Capture the cell that displays the provided text and extract its (x, y) central coordinate. 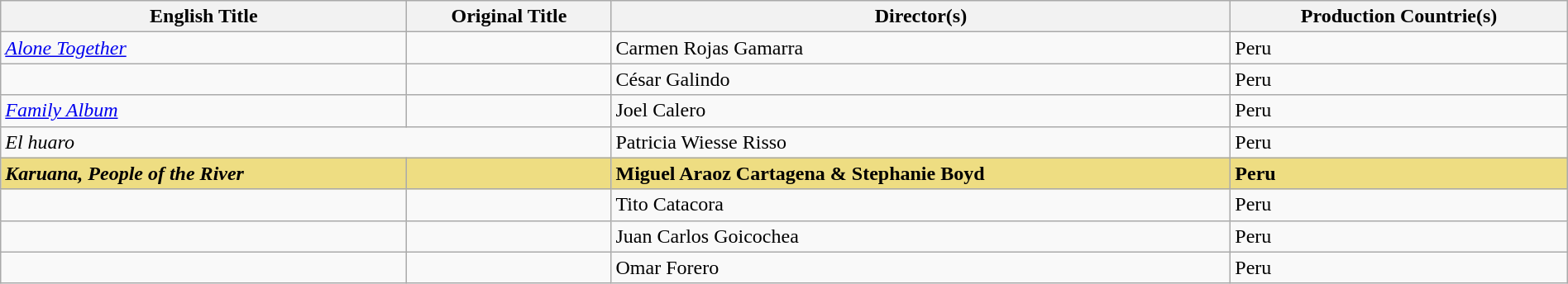
Omar Forero (921, 267)
Karuana, People of the River (203, 173)
Juan Carlos Goicochea (921, 236)
El huaro (306, 142)
Alone Together (203, 48)
Original Title (509, 17)
Miguel Araoz Cartagena & Stephanie Boyd (921, 173)
Tito Catacora (921, 205)
English Title (203, 17)
César Galindo (921, 79)
Carmen Rojas Gamarra (921, 48)
Director(s) (921, 17)
Family Album (203, 111)
Production Countrie(s) (1399, 17)
Joel Calero (921, 111)
Patricia Wiesse Risso (921, 142)
